Capture the cell that displays the provided text and extract its (X, Y) central coordinate. 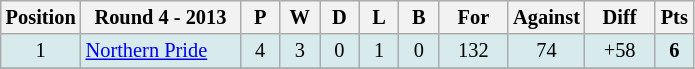
6 (674, 51)
Northern Pride (161, 51)
W (300, 17)
4 (260, 51)
Round 4 - 2013 (161, 17)
D (340, 17)
+58 (620, 51)
L (379, 17)
Pts (674, 17)
P (260, 17)
132 (474, 51)
Diff (620, 17)
B (419, 17)
Against (546, 17)
3 (300, 51)
74 (546, 51)
For (474, 17)
Position (41, 17)
